Output the [X, Y] coordinate of the center of the cell containing the given text.  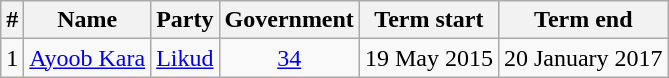
34 [289, 58]
Government [289, 20]
1 [12, 58]
Term end [583, 20]
Likud [185, 58]
Party [185, 20]
Name [88, 20]
19 May 2015 [428, 58]
Ayoob Kara [88, 58]
# [12, 20]
Term start [428, 20]
20 January 2017 [583, 58]
